Locate the cell with the specified text and output its (x, y) center coordinate. 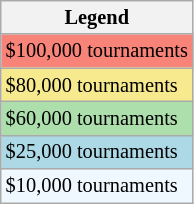
$25,000 tournaments (97, 152)
Legend (97, 17)
$80,000 tournaments (97, 85)
$100,000 tournaments (97, 51)
$60,000 tournaments (97, 118)
$10,000 tournaments (97, 186)
